Search for the cell housing the specified text and yield its (X, Y) center coordinate. 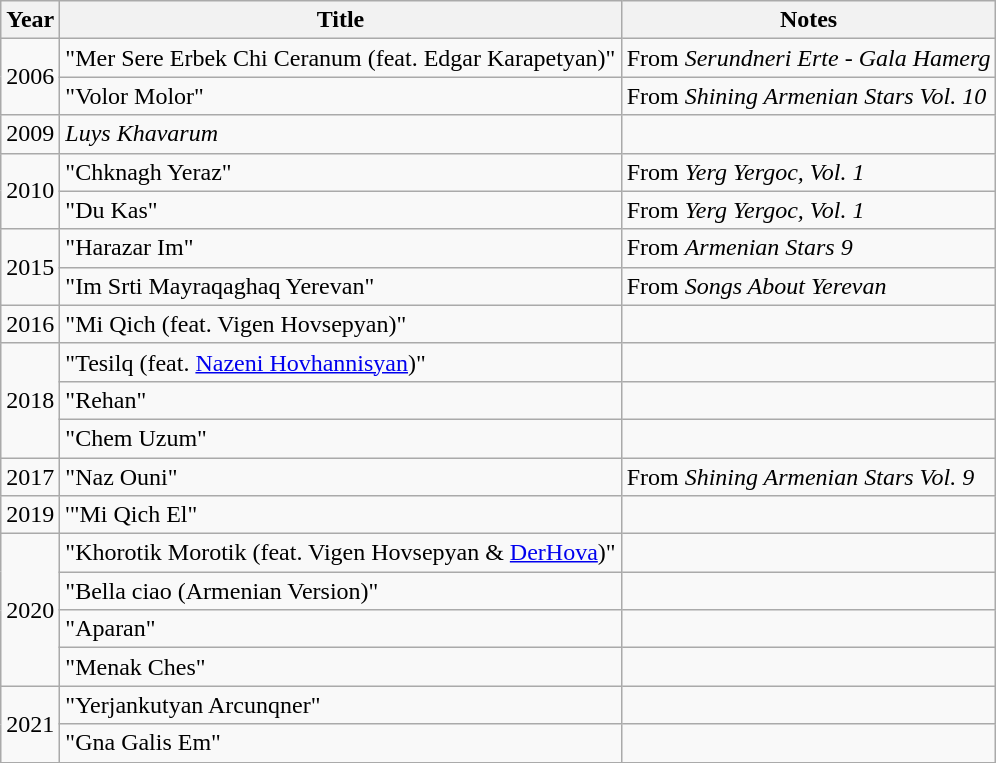
From Shining Armenian Stars Vol. 10 (808, 96)
"Khorotik Morotik (feat. Vigen Hovsepyan & DerHova)" (340, 553)
From Serundneri Erte - Gala Hamerg (808, 58)
"Rehan" (340, 400)
2006 (30, 77)
"Naz Ouni" (340, 477)
2017 (30, 477)
From Songs About Yerevan (808, 286)
"Menak Ches" (340, 667)
2021 (30, 724)
2018 (30, 400)
2009 (30, 134)
2016 (30, 324)
"Mer Sere Erbek Chi Ceranum (feat. Edgar Karapetyan)" (340, 58)
From Shining Armenian Stars Vol. 9 (808, 477)
Notes (808, 20)
Year (30, 20)
"Chknagh Yeraz" (340, 172)
"Volor Molor" (340, 96)
"Tesilq (feat. Nazeni Hovhannisyan)" (340, 362)
"Im Srti Mayraqaghaq Yerevan" (340, 286)
"Du Kas" (340, 210)
2010 (30, 191)
"Aparan" (340, 629)
"Bella ciao (Armenian Version)" (340, 591)
2019 (30, 515)
"Yerjankutyan Arcunqner" (340, 705)
"Gna Galis Em" (340, 743)
2020 (30, 610)
Title (340, 20)
From Armenian Stars 9 (808, 248)
'"Mi Qich El" (340, 515)
"Harazar Im" (340, 248)
Luys Khavarum (340, 134)
2015 (30, 267)
"Mi Qich (feat. Vigen Hovsepyan)" (340, 324)
"Chem Uzum" (340, 438)
